Capture the cell that displays the provided text and extract its [x, y] central coordinate. 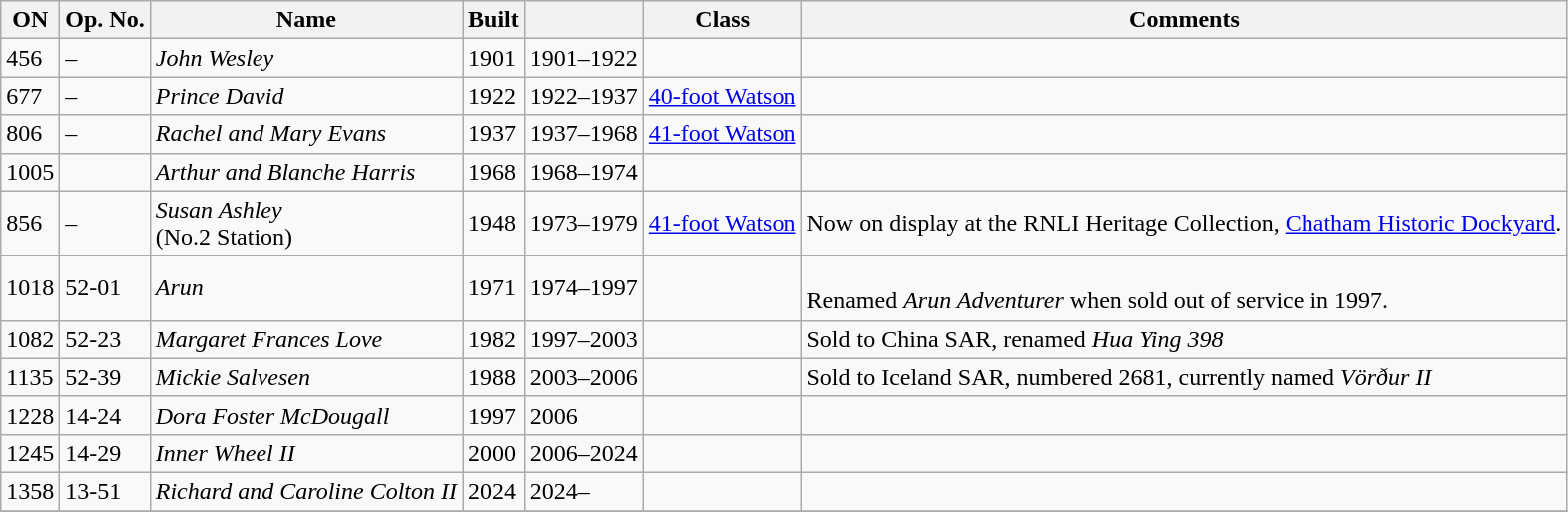
14-24 [105, 415]
52-39 [105, 377]
Class [723, 20]
1901–1922 [583, 58]
Mickie Salvesen [305, 377]
1982 [494, 339]
677 [30, 96]
Sold to China SAR, renamed Hua Ying 398 [1184, 339]
2003–2006 [583, 377]
2024– [583, 491]
Now on display at the RNLI Heritage Collection, Chatham Historic Dockyard. [1184, 224]
856 [30, 224]
1971 [494, 287]
Op. No. [105, 20]
40-foot Watson [723, 96]
Susan Ashley(No.2 Station) [305, 224]
1937–1968 [583, 134]
1228 [30, 415]
13-51 [105, 491]
Margaret Frances Love [305, 339]
1922 [494, 96]
Renamed Arun Adventurer when sold out of service in 1997. [1184, 287]
1997 [494, 415]
Arthur and Blanche Harris [305, 172]
1901 [494, 58]
1922–1937 [583, 96]
1358 [30, 491]
Richard and Caroline Colton II [305, 491]
14-29 [105, 453]
Rachel and Mary Evans [305, 134]
Comments [1184, 20]
2006–2024 [583, 453]
Inner Wheel II [305, 453]
52-01 [105, 287]
1948 [494, 224]
1245 [30, 453]
Sold to Iceland SAR, numbered 2681, currently named Vörður II [1184, 377]
Name [305, 20]
John Wesley [305, 58]
Built [494, 20]
1005 [30, 172]
Prince David [305, 96]
52-23 [105, 339]
1018 [30, 287]
806 [30, 134]
1937 [494, 134]
Arun [305, 287]
ON [30, 20]
456 [30, 58]
1988 [494, 377]
1997–2003 [583, 339]
Dora Foster McDougall [305, 415]
1968 [494, 172]
2006 [583, 415]
1973–1979 [583, 224]
1135 [30, 377]
1968–1974 [583, 172]
2000 [494, 453]
1974–1997 [583, 287]
2024 [494, 491]
1082 [30, 339]
